For the text-containing cell, return its midpoint in [X, Y] coordinate format. 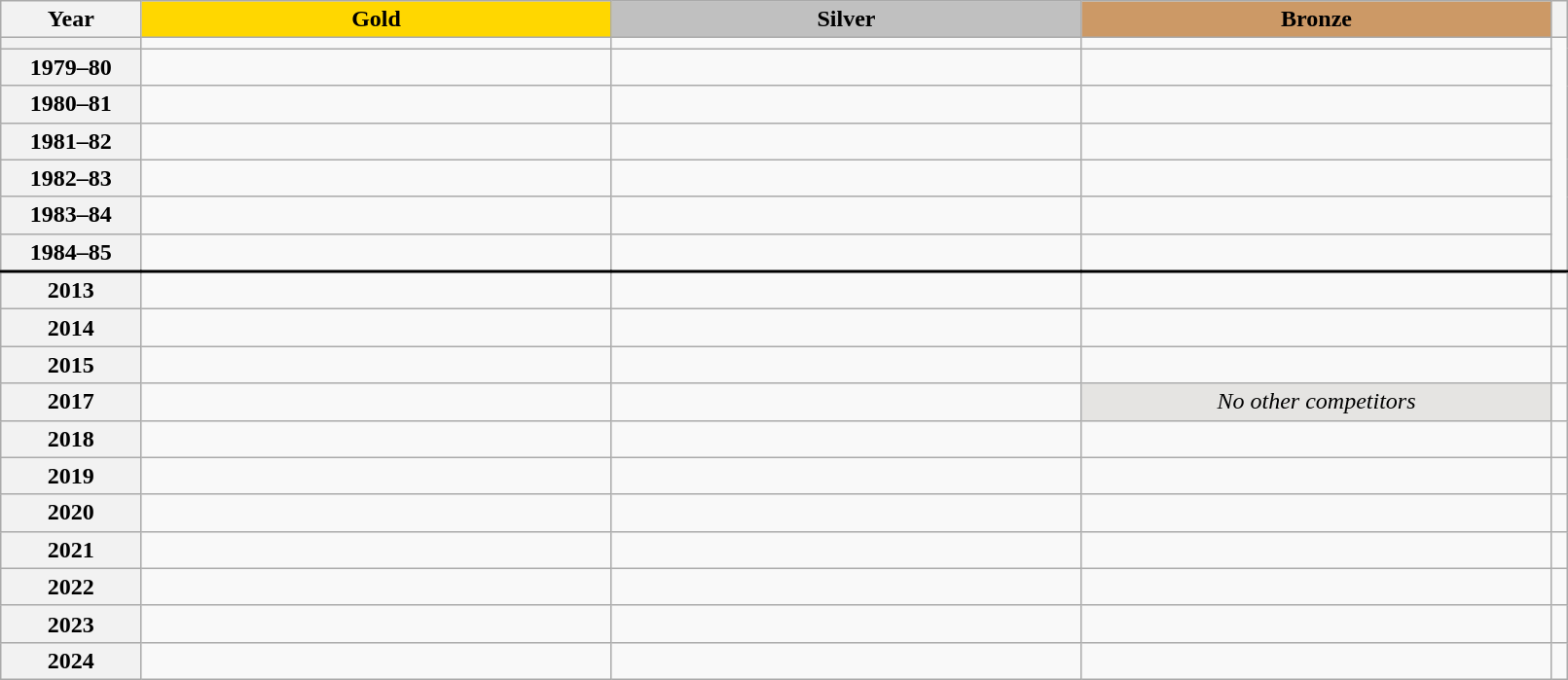
Silver [847, 19]
Gold [376, 19]
Bronze [1316, 19]
1980–81 [71, 104]
2021 [71, 550]
2013 [71, 290]
2017 [71, 402]
2020 [71, 513]
1981–82 [71, 141]
2022 [71, 587]
2018 [71, 439]
Year [71, 19]
2019 [71, 476]
No other competitors [1316, 402]
2014 [71, 328]
2024 [71, 661]
1984–85 [71, 253]
1983–84 [71, 215]
2015 [71, 365]
1982–83 [71, 178]
1979–80 [71, 67]
2023 [71, 624]
